Determine the (X, Y) coordinate at the center of the cell enclosing the given text.  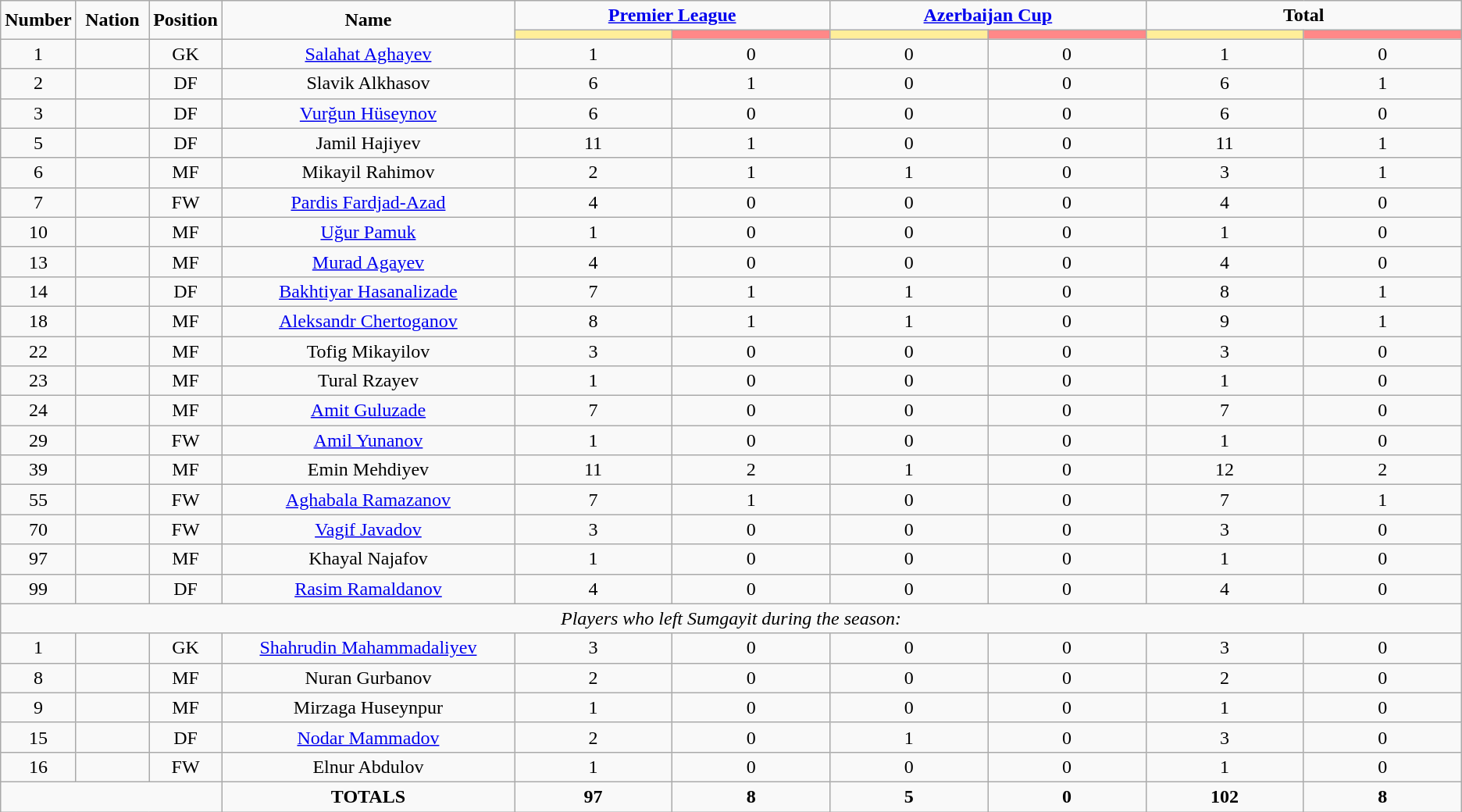
Name (368, 20)
29 (38, 440)
Mikayil Rahimov (368, 173)
Players who left Sumgayit during the season: (731, 618)
22 (38, 351)
Slavik Alkhasov (368, 84)
Khayal Najafov (368, 559)
Aleksandr Chertoganov (368, 321)
Salahat Aghayev (368, 54)
55 (38, 500)
Premier League (672, 16)
Total (1303, 16)
15 (38, 737)
Bakhtiyar Hasanalizade (368, 291)
18 (38, 321)
Jamil Hajiyev (368, 143)
16 (38, 767)
Vagif Javadov (368, 529)
Mirzaga Huseynpur (368, 707)
Azerbaijan Cup (988, 16)
Murad Agayev (368, 262)
10 (38, 232)
12 (1225, 470)
Uğur Pamuk (368, 232)
Amil Yunanov (368, 440)
Pardis Fardjad-Azad (368, 202)
23 (38, 381)
Nation (112, 20)
Vurğun Hüseynov (368, 113)
70 (38, 529)
13 (38, 262)
102 (1225, 796)
Tural Rzayev (368, 381)
14 (38, 291)
TOTALS (368, 796)
Nodar Mammadov (368, 737)
Rasim Ramaldanov (368, 589)
24 (38, 411)
Emin Mehdiyev (368, 470)
99 (38, 589)
Aghabala Ramazanov (368, 500)
Nuran Gurbanov (368, 678)
Amit Guluzade (368, 411)
Tofig Mikayilov (368, 351)
Shahrudin Mahammadaliyev (368, 648)
Number (38, 20)
39 (38, 470)
Position (186, 20)
Elnur Abdulov (368, 767)
